From the cell containing the given text, extract its center point as [x, y] coordinate. 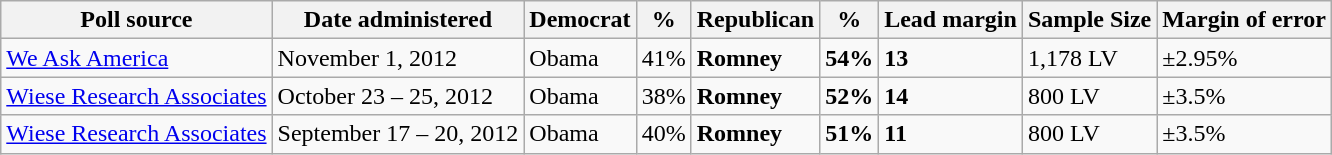
54% [850, 58]
Republican [755, 20]
14 [951, 96]
Poll source [136, 20]
November 1, 2012 [398, 58]
11 [951, 134]
51% [850, 134]
1,178 LV [1089, 58]
Date administered [398, 20]
41% [664, 58]
52% [850, 96]
13 [951, 58]
±2.95% [1244, 58]
September 17 – 20, 2012 [398, 134]
October 23 – 25, 2012 [398, 96]
We Ask America [136, 58]
38% [664, 96]
40% [664, 134]
Lead margin [951, 20]
Sample Size [1089, 20]
Democrat [580, 20]
Margin of error [1244, 20]
